Capture the cell that displays the provided text and extract its (x, y) central coordinate. 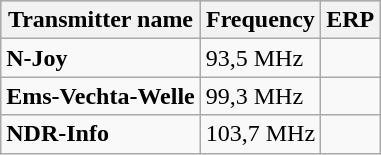
NDR-Info (100, 134)
99,3 MHz (260, 96)
N-Joy (100, 58)
103,7 MHz (260, 134)
Transmitter name (100, 20)
ERP (350, 20)
Frequency (260, 20)
93,5 MHz (260, 58)
Ems-Vechta-Welle (100, 96)
